Determine the (X, Y) coordinate at the center of the cell enclosing the given text.  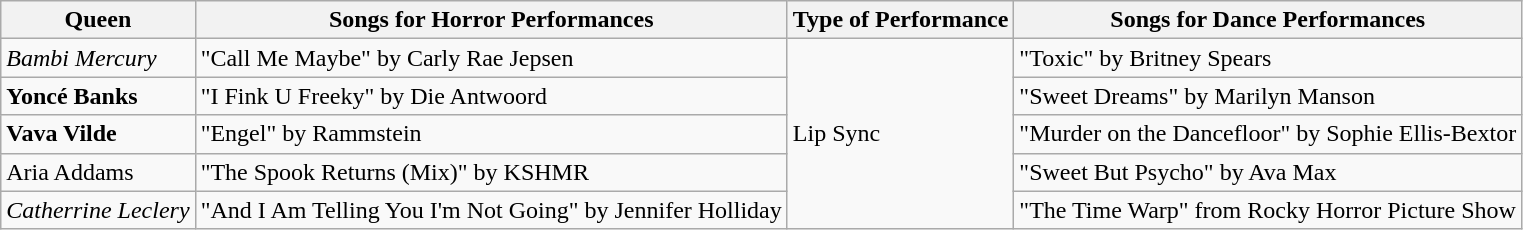
"Call Me Maybe" by Carly Rae Jepsen (491, 58)
Songs for Dance Performances (1268, 20)
"Sweet But Psycho" by Ava Max (1268, 172)
"Toxic" by Britney Spears (1268, 58)
Aria Addams (98, 172)
Type of Performance (900, 20)
"The Time Warp" from Rocky Horror Picture Show (1268, 210)
Songs for Horror Performances (491, 20)
Yoncé Banks (98, 96)
Queen (98, 20)
"I Fink U Freeky" by Die Antwoord (491, 96)
"Engel" by Rammstein (491, 134)
Catherrine Leclery (98, 210)
Vava Vilde (98, 134)
Lip Sync (900, 134)
"Murder on the Dancefloor" by Sophie Ellis-Bextor (1268, 134)
Bambi Mercury (98, 58)
"Sweet Dreams" by Marilyn Manson (1268, 96)
"And I Am Telling You I'm Not Going" by Jennifer Holliday (491, 210)
"The Spook Returns (Mix)" by KSHMR (491, 172)
